Locate the cell with the specified text and output its (x, y) center coordinate. 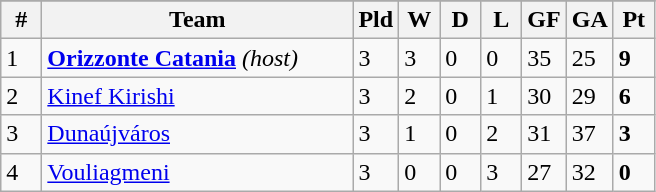
6 (634, 96)
Kinef Kirishi (198, 96)
L (502, 20)
Pt (634, 20)
Team (198, 20)
9 (634, 58)
Orizzonte Catania (host) (198, 58)
35 (544, 58)
Pld (376, 20)
4 (22, 172)
GA (590, 20)
37 (590, 134)
Dunaújváros (198, 134)
D (460, 20)
29 (590, 96)
# (22, 20)
Vouliagmeni (198, 172)
27 (544, 172)
GF (544, 20)
W (420, 20)
30 (544, 96)
25 (590, 58)
31 (544, 134)
32 (590, 172)
